Find where the given text appears and provide that cell's center as [x, y] coordinate. 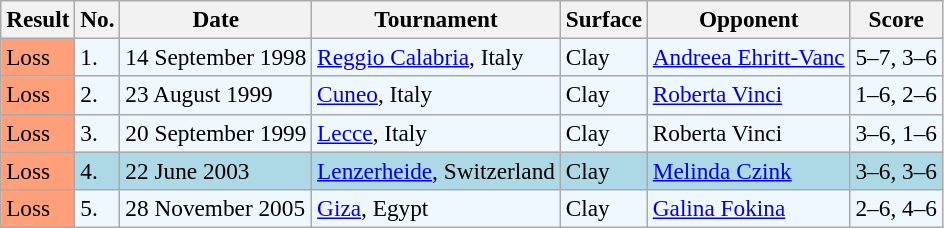
5–7, 3–6 [896, 57]
14 September 1998 [216, 57]
Surface [604, 19]
No. [98, 19]
2. [98, 95]
Tournament [436, 19]
4. [98, 170]
23 August 1999 [216, 95]
Date [216, 19]
Opponent [748, 19]
3. [98, 133]
22 June 2003 [216, 170]
Result [38, 19]
Melinda Czink [748, 170]
Lenzerheide, Switzerland [436, 170]
28 November 2005 [216, 208]
3–6, 3–6 [896, 170]
Galina Fokina [748, 208]
2–6, 4–6 [896, 208]
20 September 1999 [216, 133]
1. [98, 57]
Cuneo, Italy [436, 95]
Giza, Egypt [436, 208]
Reggio Calabria, Italy [436, 57]
5. [98, 208]
3–6, 1–6 [896, 133]
Score [896, 19]
1–6, 2–6 [896, 95]
Andreea Ehritt-Vanc [748, 57]
Lecce, Italy [436, 133]
